Capture the cell that displays the provided text and extract its (x, y) central coordinate. 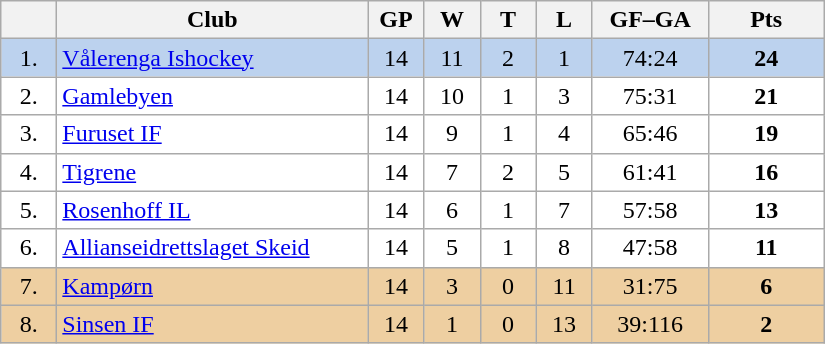
8 (564, 248)
7. (29, 286)
Furuset IF (212, 134)
19 (766, 134)
2. (29, 96)
4 (564, 134)
Tigrene (212, 172)
Allianseidrettslaget Skeid (212, 248)
5. (29, 210)
16 (766, 172)
21 (766, 96)
61:41 (650, 172)
31:75 (650, 286)
75:31 (650, 96)
Kampørn (212, 286)
57:58 (650, 210)
8. (29, 324)
4. (29, 172)
Pts (766, 20)
3. (29, 134)
1. (29, 58)
10 (452, 96)
Gamlebyen (212, 96)
65:46 (650, 134)
GF–GA (650, 20)
GP (396, 20)
24 (766, 58)
Sinsen IF (212, 324)
Club (212, 20)
47:58 (650, 248)
W (452, 20)
Rosenhoff IL (212, 210)
Vålerenga Ishockey (212, 58)
L (564, 20)
9 (452, 134)
74:24 (650, 58)
6. (29, 248)
T (508, 20)
39:116 (650, 324)
